Extract the [x, y] coordinate from the center of the cell holding the provided text.  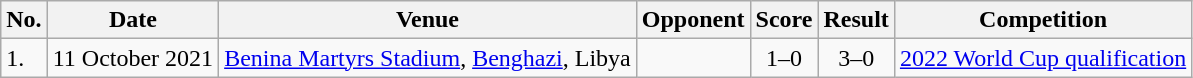
Benina Martyrs Stadium, Benghazi, Libya [428, 58]
2022 World Cup qualification [1042, 58]
Opponent [693, 20]
Venue [428, 20]
Score [784, 20]
Result [856, 20]
No. [24, 20]
1. [24, 58]
Date [132, 20]
3–0 [856, 58]
1–0 [784, 58]
11 October 2021 [132, 58]
Competition [1042, 20]
